Provide the (x, y) coordinate of the cell's center where the given text is located.  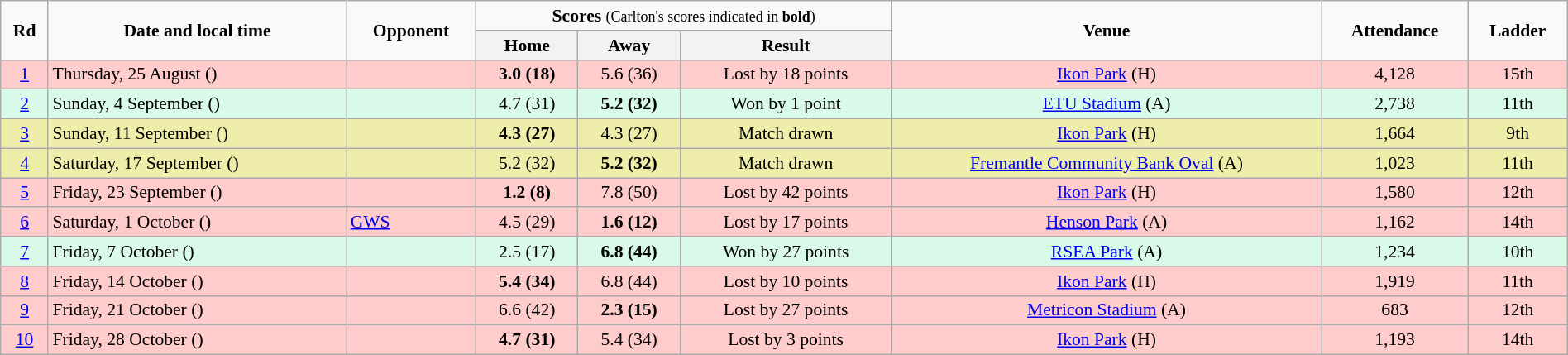
Sunday, 4 September () (197, 104)
9th (1518, 134)
Ladder (1518, 30)
Lost by 27 points (786, 310)
Lost by 42 points (786, 193)
1,919 (1394, 281)
2.5 (17) (526, 252)
Saturday, 1 October () (197, 223)
Lost by 17 points (786, 223)
Friday, 7 October () (197, 252)
Lost by 3 points (786, 340)
2,738 (1394, 104)
Thursday, 25 August () (197, 74)
4,128 (1394, 74)
Rd (25, 30)
GWS (412, 223)
1,023 (1394, 163)
Away (629, 46)
2.3 (15) (629, 310)
1,193 (1394, 340)
ETU Stadium (A) (1107, 104)
Result (786, 46)
Friday, 28 October () (197, 340)
5 (25, 193)
RSEA Park (A) (1107, 252)
Date and local time (197, 30)
Friday, 23 September () (197, 193)
1.6 (12) (629, 223)
Metricon Stadium (A) (1107, 310)
Friday, 21 October () (197, 310)
1.2 (8) (526, 193)
3 (25, 134)
1,162 (1394, 223)
4 (25, 163)
6 (25, 223)
8 (25, 281)
4.5 (29) (526, 223)
2 (25, 104)
10 (25, 340)
683 (1394, 310)
1,580 (1394, 193)
Saturday, 17 September () (197, 163)
1 (25, 74)
Lost by 10 points (786, 281)
Friday, 14 October () (197, 281)
9 (25, 310)
Won by 1 point (786, 104)
Henson Park (A) (1107, 223)
6.6 (42) (526, 310)
10th (1518, 252)
Scores (Carlton's scores indicated in bold) (683, 16)
1,234 (1394, 252)
Attendance (1394, 30)
Fremantle Community Bank Oval (A) (1107, 163)
Won by 27 points (786, 252)
15th (1518, 74)
Sunday, 11 September () (197, 134)
1,664 (1394, 134)
3.0 (18) (526, 74)
Venue (1107, 30)
5.6 (36) (629, 74)
7 (25, 252)
Opponent (412, 30)
Lost by 18 points (786, 74)
Home (526, 46)
7.8 (50) (629, 193)
